From the cell containing the given text, extract its center point as [X, Y] coordinate. 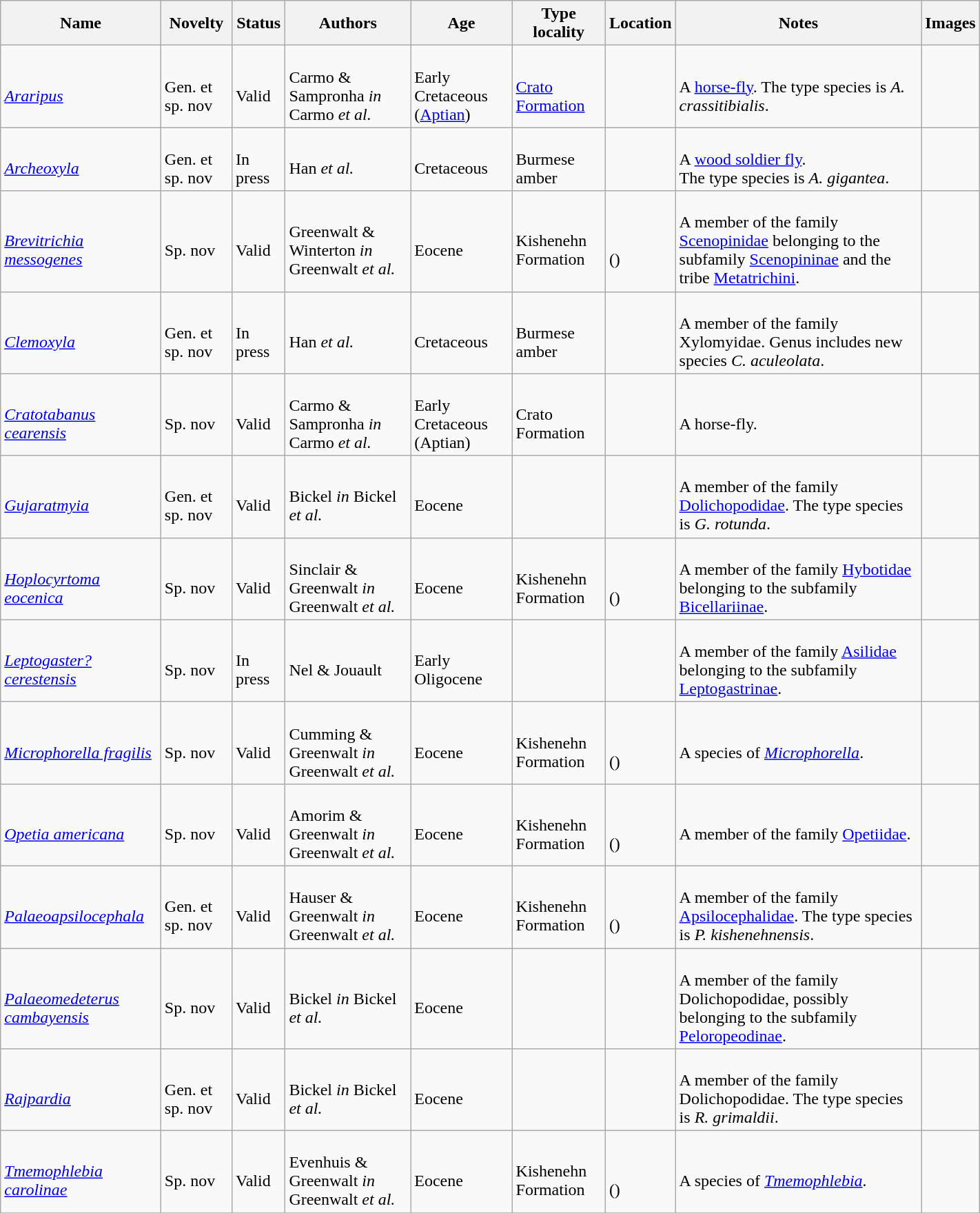
Greenwalt & Winterton in Greenwalt et al. [348, 241]
A wood soldier fly. The type species is A. gigantea. [798, 159]
Brevitrichia messogenes [81, 241]
Microphorella fragilis [81, 743]
Clemoxyla [81, 332]
A horse-fly. [798, 415]
A species of Tmemophlebia. [798, 1172]
A member of the family Asilidae belonging to the subfamily Leptogastrinae. [798, 660]
Leptogaster? cerestensis [81, 660]
Early Oligocene [462, 660]
Archeoxyla [81, 159]
Rajpardia [81, 1090]
Name [81, 23]
Status [258, 23]
A member of the family Scenopinidae belonging to the subfamily Scenopininae and the tribe Metatrichini. [798, 241]
A member of the family Dolichopodidae, possibly belonging to the subfamily Peloropeodinae. [798, 999]
Type locality [558, 23]
A member of the family Opetiidae. [798, 824]
Palaeoapsilocephala [81, 907]
Age [462, 23]
Location [640, 23]
Hoplocyrtoma eocenica [81, 579]
Images [950, 23]
Hauser & Greenwalt in Greenwalt et al. [348, 907]
A member of the family Xylomyidae. Genus includes new species C. aculeolata. [798, 332]
Palaeomedeterus cambayensis [81, 999]
Amorim & Greenwalt in Greenwalt et al. [348, 824]
Novelty [196, 23]
A species of Microphorella. [798, 743]
A member of the family Dolichopodidae. The type species is G. rotunda. [798, 496]
A horse-fly. The type species is A. crassitibialis. [798, 87]
A member of the family Apsilocephalidae. The type species is P. kishenehnensis. [798, 907]
Cratotabanus cearensis [81, 415]
Tmemophlebia carolinae [81, 1172]
Cumming & Greenwalt in Greenwalt et al. [348, 743]
Opetia americana [81, 824]
Nel & Jouault [348, 660]
A member of the family Dolichopodidae. The type species is R. grimaldii. [798, 1090]
Authors [348, 23]
A member of the family Hybotidae belonging to the subfamily Bicellariinae. [798, 579]
Notes [798, 23]
Araripus [81, 87]
Gujaratmyia [81, 496]
Sinclair & Greenwalt in Greenwalt et al. [348, 579]
Evenhuis & Greenwalt in Greenwalt et al. [348, 1172]
